Determine the (x, y) coordinate at the center of the cell enclosing the given text.  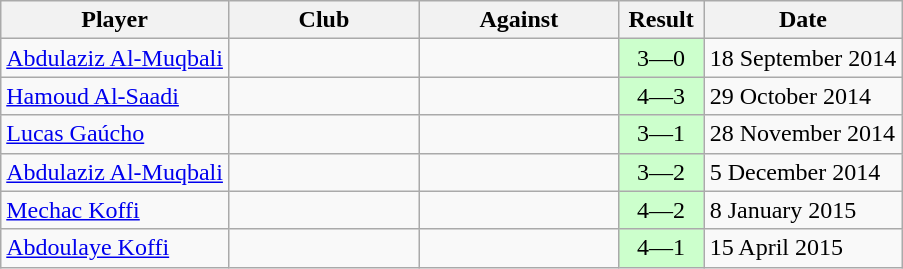
28 November 2014 (803, 134)
4—3 (661, 96)
3—2 (661, 172)
Mechac Koffi (115, 210)
29 October 2014 (803, 96)
Lucas Gaúcho (115, 134)
3—1 (661, 134)
Result (661, 20)
15 April 2015 (803, 248)
4—1 (661, 248)
Player (115, 20)
Abdoulaye Koffi (115, 248)
5 December 2014 (803, 172)
4—2 (661, 210)
8 January 2015 (803, 210)
Against (520, 20)
18 September 2014 (803, 58)
3—0 (661, 58)
Hamoud Al-Saadi (115, 96)
Club (324, 20)
Date (803, 20)
